Pinpoint the cell where the given text exists, returning its [X, Y] midpoint coordinate. 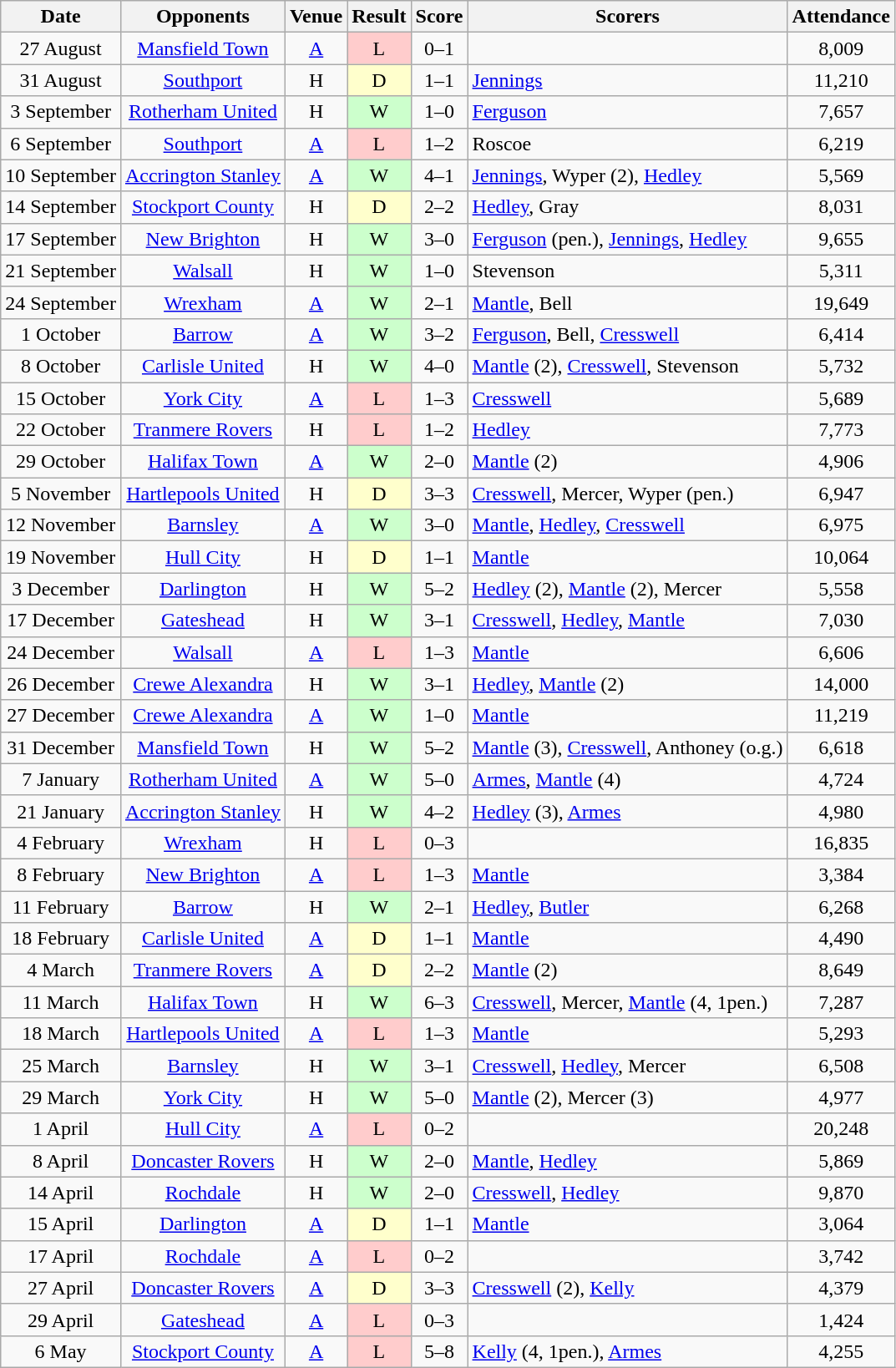
4,977 [841, 1097]
8 October [61, 366]
6,606 [841, 652]
8,031 [841, 207]
17 December [61, 621]
7,030 [841, 621]
Scorers [628, 17]
Cresswell, Mercer, Mantle (4, 1pen.) [628, 1002]
Ferguson, Bell, Cresswell [628, 334]
27 December [61, 716]
11 February [61, 906]
6,975 [841, 525]
15 October [61, 398]
4,255 [841, 1351]
29 October [61, 462]
Date [61, 17]
17 April [61, 1256]
Mantle (2), Cresswell, Stevenson [628, 366]
1,424 [841, 1320]
22 October [61, 430]
14 September [61, 207]
3 September [61, 112]
15 April [61, 1224]
9,655 [841, 239]
Mantle (3), Cresswell, Anthoney (o.g.) [628, 747]
Armes, Mantle (4) [628, 779]
1 April [61, 1129]
3,064 [841, 1224]
8 April [61, 1161]
3,384 [841, 874]
9,870 [841, 1193]
Mantle, Hedley, Cresswell [628, 525]
Cresswell, Hedley, Mercer [628, 1066]
16,835 [841, 843]
24 December [61, 652]
18 March [61, 1034]
19,649 [841, 302]
7,657 [841, 112]
10 September [61, 175]
5,689 [841, 398]
6,414 [841, 334]
Mantle (2), Mercer (3) [628, 1097]
Hedley, Mantle (2) [628, 684]
7 January [61, 779]
Venue [316, 17]
31 December [61, 747]
3–2 [439, 334]
19 November [61, 557]
6,618 [841, 747]
6,947 [841, 494]
31 August [61, 80]
Roscoe [628, 144]
Hedley (3), Armes [628, 811]
11 March [61, 1002]
Cresswell [628, 398]
1 October [61, 334]
6,508 [841, 1066]
6 September [61, 144]
7,773 [841, 430]
Hedley, Butler [628, 906]
12 November [61, 525]
11,219 [841, 716]
4–2 [439, 811]
Cresswell, Mercer, Wyper (pen.) [628, 494]
14,000 [841, 684]
5,732 [841, 366]
Cresswell (2), Kelly [628, 1288]
24 September [61, 302]
20,248 [841, 1129]
7,287 [841, 1002]
Score [439, 17]
4–1 [439, 175]
11,210 [841, 80]
29 March [61, 1097]
5 November [61, 494]
25 March [61, 1066]
Result [379, 17]
14 April [61, 1193]
Jennings [628, 80]
4,724 [841, 779]
5,569 [841, 175]
8,009 [841, 48]
Hedley, Gray [628, 207]
4,379 [841, 1288]
3,742 [841, 1256]
29 April [61, 1320]
5,558 [841, 589]
6,268 [841, 906]
5,311 [841, 271]
Hedley [628, 430]
Kelly (4, 1pen.), Armes [628, 1351]
0–1 [439, 48]
17 September [61, 239]
10,064 [841, 557]
Mantle, Hedley [628, 1161]
Mantle, Bell [628, 302]
18 February [61, 939]
Opponents [202, 17]
Attendance [841, 17]
4,980 [841, 811]
8 February [61, 874]
5,293 [841, 1034]
5,869 [841, 1161]
Jennings, Wyper (2), Hedley [628, 175]
Stevenson [628, 271]
Cresswell, Hedley, Mantle [628, 621]
4 March [61, 970]
27 August [61, 48]
Ferguson (pen.), Jennings, Hedley [628, 239]
5–8 [439, 1351]
27 April [61, 1288]
8,649 [841, 970]
6 May [61, 1351]
6,219 [841, 144]
Cresswell, Hedley [628, 1193]
4,906 [841, 462]
4,490 [841, 939]
21 September [61, 271]
26 December [61, 684]
6–3 [439, 1002]
3 December [61, 589]
21 January [61, 811]
Ferguson [628, 112]
Hedley (2), Mantle (2), Mercer [628, 589]
4–0 [439, 366]
4 February [61, 843]
